Search for the cell housing the specified text and yield its (x, y) center coordinate. 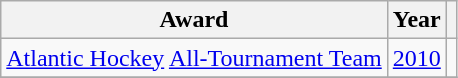
Atlantic Hockey All-Tournament Team (194, 58)
Award (194, 20)
Year (416, 20)
2010 (416, 58)
